Provide the [X, Y] coordinate of the cell's center where the given text is located.  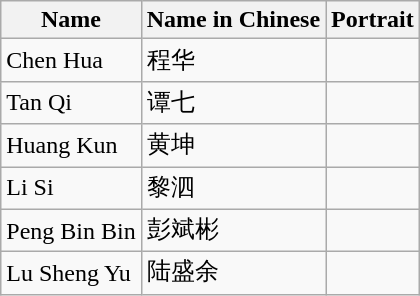
Lu Sheng Yu [71, 274]
Huang Kun [71, 146]
Portrait [373, 20]
Chen Hua [71, 60]
Peng Bin Bin [71, 230]
谭七 [233, 102]
Tan Qi [71, 102]
程华 [233, 60]
Li Si [71, 188]
黄坤 [233, 146]
黎泗 [233, 188]
陆盛余 [233, 274]
Name [71, 20]
Name in Chinese [233, 20]
彭斌彬 [233, 230]
